Extract the [x, y] coordinate from the center of the cell holding the provided text.  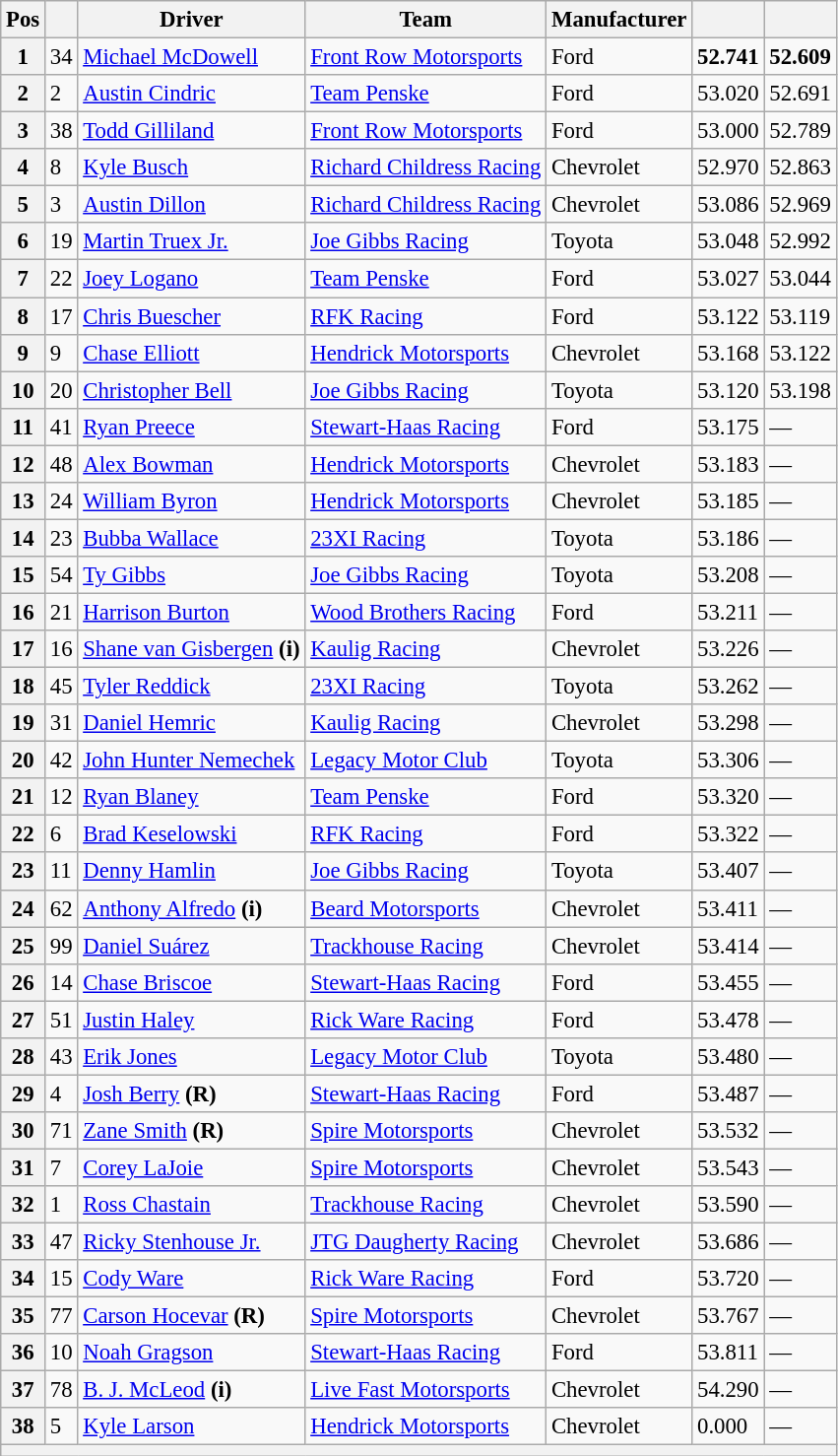
47 [61, 1242]
53.185 [729, 501]
53.262 [729, 687]
Cody Ware [191, 1279]
53.532 [729, 1131]
53.086 [729, 205]
Erik Jones [191, 1057]
53.811 [729, 1353]
Alex Bowman [191, 464]
78 [61, 1390]
Justin Haley [191, 1020]
Austin Dillon [191, 205]
JTG Daugherty Racing [425, 1242]
52.741 [729, 57]
41 [61, 427]
Driver [191, 20]
Team [425, 20]
54.290 [729, 1390]
54 [61, 575]
99 [61, 946]
26 [24, 982]
53.168 [729, 353]
53.183 [729, 464]
Ty Gibbs [191, 575]
Zane Smith (R) [191, 1131]
53.590 [729, 1205]
Manufacturer [619, 20]
53.322 [729, 834]
Chase Elliott [191, 353]
33 [24, 1242]
36 [24, 1353]
Carson Hocevar (R) [191, 1316]
Ricky Stenhouse Jr. [191, 1242]
52.992 [800, 241]
52.609 [800, 57]
32 [24, 1205]
53.320 [729, 797]
53.298 [729, 723]
Josh Berry (R) [191, 1093]
Chris Buescher [191, 316]
Todd Gilliland [191, 131]
71 [61, 1131]
28 [24, 1057]
Noah Gragson [191, 1353]
29 [24, 1093]
30 [24, 1131]
Corey LaJoie [191, 1167]
52.863 [800, 167]
53.020 [729, 94]
52.970 [729, 167]
William Byron [191, 501]
53.478 [729, 1020]
53.407 [729, 872]
53.027 [729, 279]
Joey Logano [191, 279]
Beard Motorsports [425, 908]
Kyle Larson [191, 1427]
Denny Hamlin [191, 872]
51 [61, 1020]
52.789 [800, 131]
Daniel Hemric [191, 723]
37 [24, 1390]
43 [61, 1057]
53.767 [729, 1316]
48 [61, 464]
35 [24, 1316]
53.175 [729, 427]
53.686 [729, 1242]
Ryan Preece [191, 427]
Austin Cindric [191, 94]
13 [24, 501]
Harrison Burton [191, 612]
45 [61, 687]
B. J. McLeod (i) [191, 1390]
53.720 [729, 1279]
77 [61, 1316]
53.226 [729, 649]
53.480 [729, 1057]
53.044 [800, 279]
Wood Brothers Racing [425, 612]
Tyler Reddick [191, 687]
53.120 [729, 390]
Chase Briscoe [191, 982]
Shane van Gisbergen (i) [191, 649]
53.414 [729, 946]
53.306 [729, 761]
Ryan Blaney [191, 797]
53.543 [729, 1167]
53.048 [729, 241]
25 [24, 946]
53.208 [729, 575]
Brad Keselowski [191, 834]
Kyle Busch [191, 167]
Pos [24, 20]
Michael McDowell [191, 57]
Anthony Alfredo (i) [191, 908]
53.455 [729, 982]
62 [61, 908]
27 [24, 1020]
Ross Chastain [191, 1205]
42 [61, 761]
53.198 [800, 390]
53.000 [729, 131]
53.211 [729, 612]
Bubba Wallace [191, 538]
0.000 [729, 1427]
53.411 [729, 908]
52.969 [800, 205]
Daniel Suárez [191, 946]
Martin Truex Jr. [191, 241]
53.186 [729, 538]
53.487 [729, 1093]
52.691 [800, 94]
53.119 [800, 316]
Live Fast Motorsports [425, 1390]
18 [24, 687]
Christopher Bell [191, 390]
John Hunter Nemechek [191, 761]
